Pinpoint the cell where the given text exists, returning its [X, Y] midpoint coordinate. 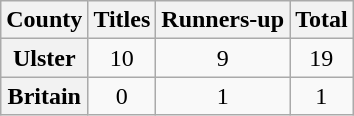
Total [322, 20]
19 [322, 58]
9 [223, 58]
Britain [44, 96]
County [44, 20]
0 [122, 96]
Titles [122, 20]
10 [122, 58]
Runners-up [223, 20]
Ulster [44, 58]
